Return the (X, Y) coordinate for the center point of the cell that contains the specified text.  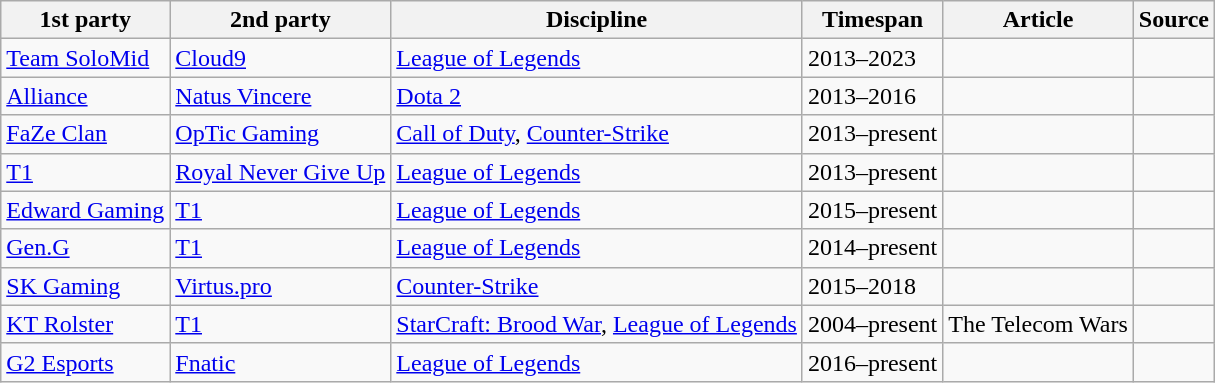
FaZe Clan (86, 134)
2015–2018 (872, 286)
KT Rolster (86, 324)
Fnatic (280, 362)
1st party (86, 20)
OpTic Gaming (280, 134)
Virtus.pro (280, 286)
Article (1038, 20)
2nd party (280, 20)
2016–present (872, 362)
2004–present (872, 324)
Timespan (872, 20)
Team SoloMid (86, 58)
Discipline (597, 20)
StarCraft: Brood War, League of Legends (597, 324)
2014–present (872, 248)
Royal Never Give Up (280, 172)
Counter-Strike (597, 286)
Edward Gaming (86, 210)
2013–2023 (872, 58)
2013–2016 (872, 96)
Dota 2 (597, 96)
Natus Vincere (280, 96)
Alliance (86, 96)
Cloud9 (280, 58)
SK Gaming (86, 286)
2015–present (872, 210)
Gen.G (86, 248)
The Telecom Wars (1038, 324)
Call of Duty, Counter-Strike (597, 134)
G2 Esports (86, 362)
Source (1174, 20)
